Scan for the cell matching the given text and deliver its (X, Y) coordinate at center. 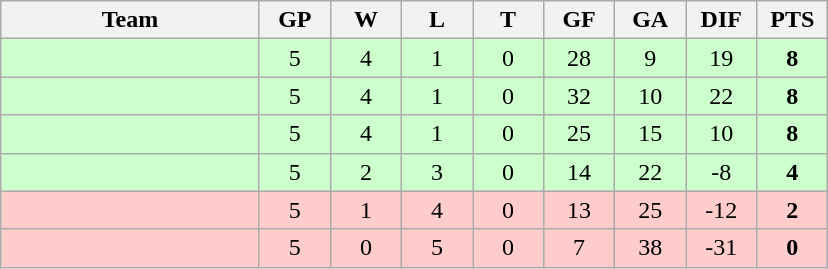
GF (580, 20)
9 (650, 58)
W (366, 20)
-12 (722, 210)
32 (580, 96)
13 (580, 210)
3 (436, 172)
T (508, 20)
-8 (722, 172)
PTS (792, 20)
15 (650, 134)
L (436, 20)
19 (722, 58)
14 (580, 172)
-31 (722, 248)
Team (130, 20)
GA (650, 20)
28 (580, 58)
DIF (722, 20)
38 (650, 248)
7 (580, 248)
GP (294, 20)
